Find where the given text appears and provide that cell's center as (x, y) coordinate. 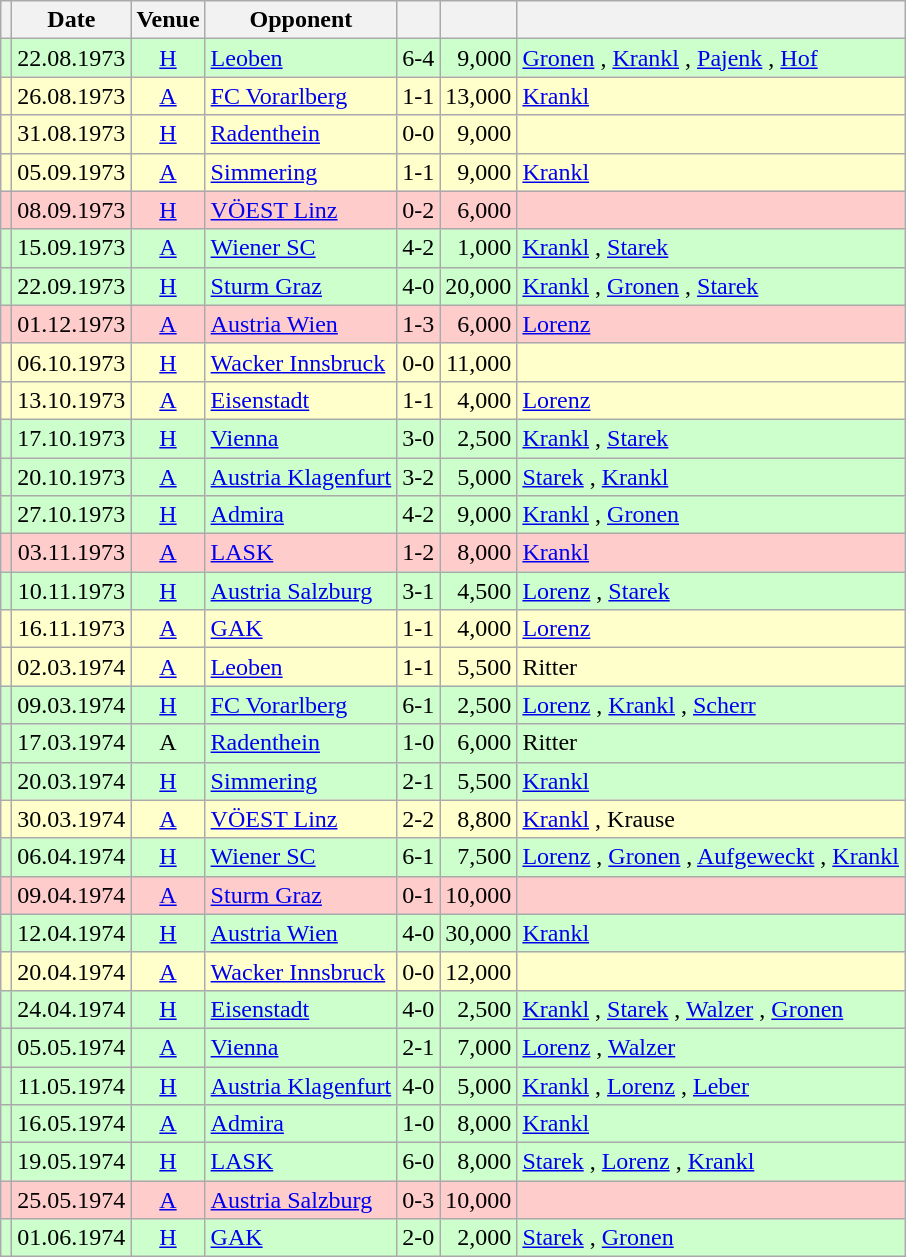
25.05.1974 (72, 1200)
26.08.1973 (72, 96)
1,000 (478, 248)
Venue (168, 20)
Krankl , Krause (711, 819)
11.05.1974 (72, 1085)
19.05.1974 (72, 1162)
3-2 (418, 477)
02.03.1974 (72, 667)
Krankl , Starek , Walzer , Gronen (711, 1009)
31.08.1973 (72, 134)
06.04.1974 (72, 857)
06.10.1973 (72, 362)
Lorenz , Walzer (711, 1047)
15.09.1973 (72, 248)
1-3 (418, 324)
Lorenz , Krankl , Scherr (711, 705)
11,000 (478, 362)
20.10.1973 (72, 477)
Krankl , Lorenz , Leber (711, 1085)
0-3 (418, 1200)
3-0 (418, 438)
27.10.1973 (72, 515)
8,800 (478, 819)
30,000 (478, 933)
30.03.1974 (72, 819)
2-0 (418, 1238)
Lorenz , Gronen , Aufgeweckt , Krankl (711, 857)
09.03.1974 (72, 705)
09.04.1974 (72, 895)
0-2 (418, 210)
03.11.1973 (72, 553)
0-1 (418, 895)
17.03.1974 (72, 743)
2-2 (418, 819)
01.06.1974 (72, 1238)
7,000 (478, 1047)
Krankl , Gronen , Starek (711, 286)
Date (72, 20)
20.03.1974 (72, 781)
16.05.1974 (72, 1124)
Starek , Lorenz , Krankl (711, 1162)
10.11.1973 (72, 591)
7,500 (478, 857)
20.04.1974 (72, 971)
05.05.1974 (72, 1047)
12.04.1974 (72, 933)
Krankl , Gronen (711, 515)
6-0 (418, 1162)
4,500 (478, 591)
3-1 (418, 591)
Gronen , Krankl , Pajenk , Hof (711, 58)
16.11.1973 (72, 629)
2,000 (478, 1238)
Starek , Gronen (711, 1238)
Opponent (301, 20)
20,000 (478, 286)
22.09.1973 (72, 286)
22.08.1973 (72, 58)
6-4 (418, 58)
12,000 (478, 971)
Starek , Krankl (711, 477)
05.09.1973 (72, 172)
17.10.1973 (72, 438)
13,000 (478, 96)
01.12.1973 (72, 324)
08.09.1973 (72, 210)
Lorenz , Starek (711, 591)
1-2 (418, 553)
13.10.1973 (72, 400)
24.04.1974 (72, 1009)
